Extract the (x, y) coordinate from the center of the cell holding the provided text.  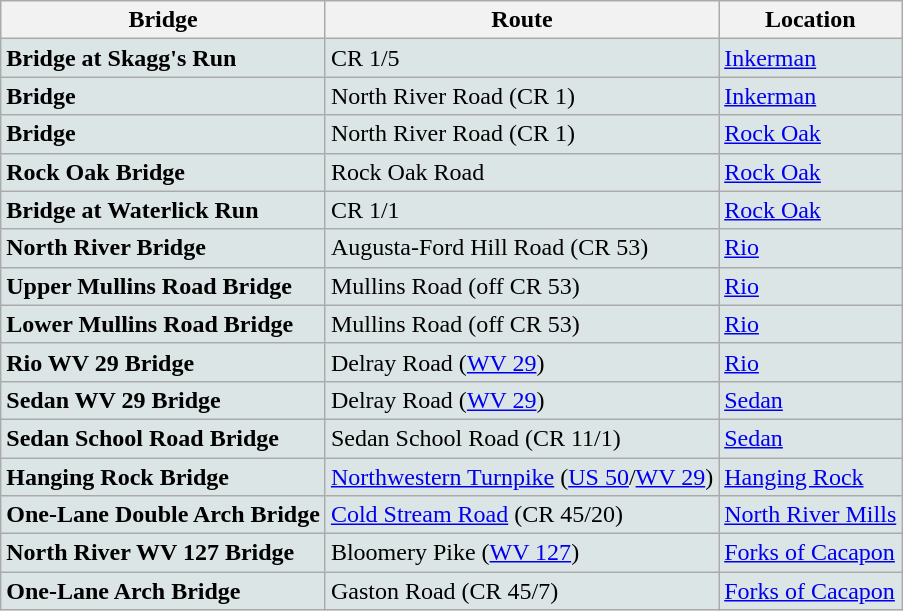
Bridge at Waterlick Run (164, 210)
Rock Oak Bridge (164, 172)
Bloomery Pike (WV 127) (522, 553)
Lower Mullins Road Bridge (164, 324)
Rio WV 29 Bridge (164, 362)
Cold Stream Road (CR 45/20) (522, 515)
One-Lane Double Arch Bridge (164, 515)
One-Lane Arch Bridge (164, 591)
Rock Oak Road (522, 172)
Sedan School Road Bridge (164, 438)
Bridge at Skagg's Run (164, 58)
Hanging Rock (810, 477)
North River WV 127 Bridge (164, 553)
Augusta-Ford Hill Road (CR 53) (522, 248)
Upper Mullins Road Bridge (164, 286)
North River Bridge (164, 248)
CR 1/5 (522, 58)
Sedan WV 29 Bridge (164, 400)
Northwestern Turnpike (US 50/WV 29) (522, 477)
Gaston Road (CR 45/7) (522, 591)
Route (522, 20)
North River Mills (810, 515)
Hanging Rock Bridge (164, 477)
CR 1/1 (522, 210)
Location (810, 20)
Sedan School Road (CR 11/1) (522, 438)
